Identify which cell holds the provided text, then report its [x, y] central coordinate. 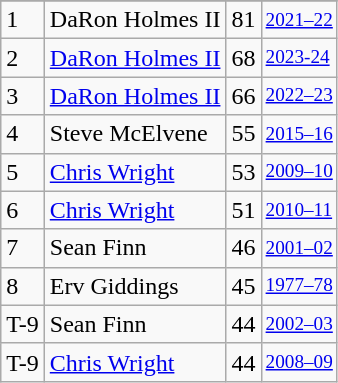
53 [244, 172]
7 [23, 248]
2023-24 [299, 58]
68 [244, 58]
81 [244, 20]
6 [23, 210]
45 [244, 286]
2001–02 [299, 248]
1977–78 [299, 286]
2002–03 [299, 324]
2022–23 [299, 96]
1 [23, 20]
Steve McElvene [135, 134]
2 [23, 58]
3 [23, 96]
55 [244, 134]
51 [244, 210]
2009–10 [299, 172]
2021–22 [299, 20]
5 [23, 172]
Erv Giddings [135, 286]
66 [244, 96]
4 [23, 134]
2015–16 [299, 134]
2010–11 [299, 210]
2008–09 [299, 362]
8 [23, 286]
46 [244, 248]
